Determine the (X, Y) coordinate at the center of the cell enclosing the given text.  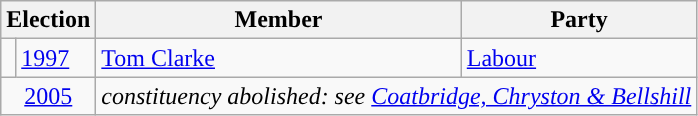
Labour (579, 58)
Member (278, 20)
Tom Clarke (278, 58)
Election (48, 20)
1997 (56, 58)
Party (579, 20)
2005 (48, 96)
constituency abolished: see Coatbridge, Chryston & Bellshill (396, 96)
